Find where the given text appears and provide that cell's center as [x, y] coordinate. 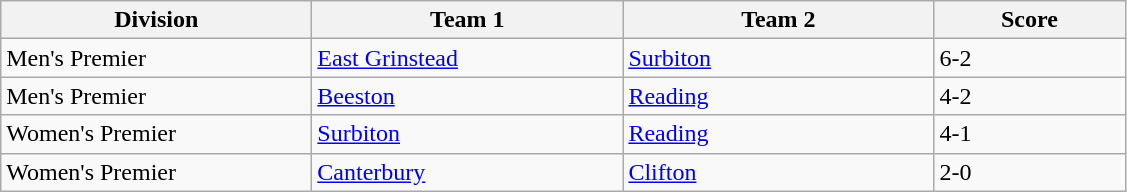
4-1 [1030, 134]
2-0 [1030, 172]
Score [1030, 20]
Team 1 [468, 20]
Beeston [468, 96]
East Grinstead [468, 58]
Division [156, 20]
Canterbury [468, 172]
Clifton [778, 172]
4-2 [1030, 96]
6-2 [1030, 58]
Team 2 [778, 20]
